Detect which cell encompasses the target text, then output its (x, y) center coordinate. 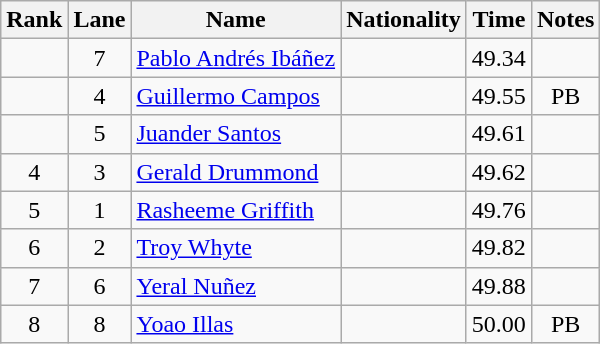
49.76 (498, 210)
49.62 (498, 172)
50.00 (498, 324)
Notes (565, 20)
Lane (100, 20)
49.61 (498, 134)
49.88 (498, 286)
3 (100, 172)
Pablo Andrés Ibáñez (236, 58)
Name (236, 20)
Nationality (404, 20)
Rank (34, 20)
49.55 (498, 96)
1 (100, 210)
Guillermo Campos (236, 96)
Rasheeme Griffith (236, 210)
49.34 (498, 58)
2 (100, 248)
Yoao Illas (236, 324)
Yeral Nuñez (236, 286)
Troy Whyte (236, 248)
Gerald Drummond (236, 172)
49.82 (498, 248)
Time (498, 20)
Juander Santos (236, 134)
